Search for the cell housing the specified text and yield its (x, y) center coordinate. 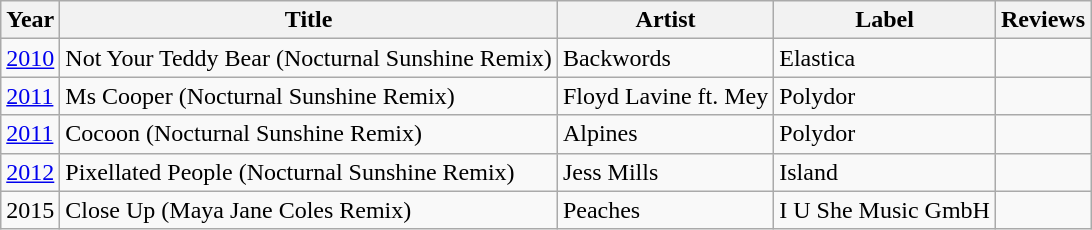
Close Up (Maya Jane Coles Remix) (309, 210)
Alpines (665, 134)
Backwords (665, 58)
Pixellated People (Nocturnal Sunshine Remix) (309, 172)
Reviews (1042, 20)
2010 (30, 58)
I U She Music GmbH (885, 210)
Elastica (885, 58)
Not Your Teddy Bear (Nocturnal Sunshine Remix) (309, 58)
Jess Mills (665, 172)
Island (885, 172)
Floyd Lavine ft. Mey (665, 96)
Peaches (665, 210)
Cocoon (Nocturnal Sunshine Remix) (309, 134)
Artist (665, 20)
Label (885, 20)
2012 (30, 172)
Year (30, 20)
Ms Cooper (Nocturnal Sunshine Remix) (309, 96)
Title (309, 20)
2015 (30, 210)
